Capture the cell that displays the provided text and extract its [x, y] central coordinate. 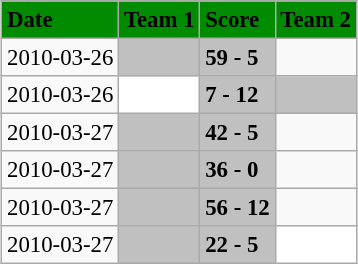
36 - 0 [238, 170]
7 - 12 [238, 95]
Team 1 [160, 20]
22 - 5 [238, 245]
42 - 5 [238, 133]
Date [60, 20]
59 - 5 [238, 57]
Score [238, 20]
Team 2 [316, 20]
56 - 12 [238, 208]
